Return [x, y] of the center of cell containing provided text 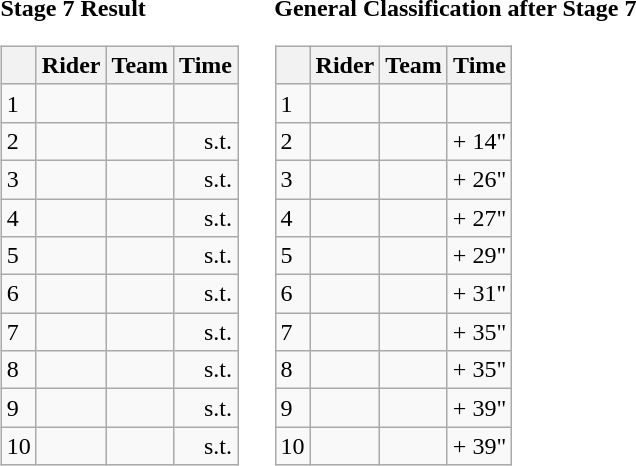
+ 26" [479, 179]
+ 31" [479, 294]
+ 14" [479, 141]
+ 27" [479, 217]
+ 29" [479, 256]
